Determine the [X, Y] coordinate at the center of the cell enclosing the given text.  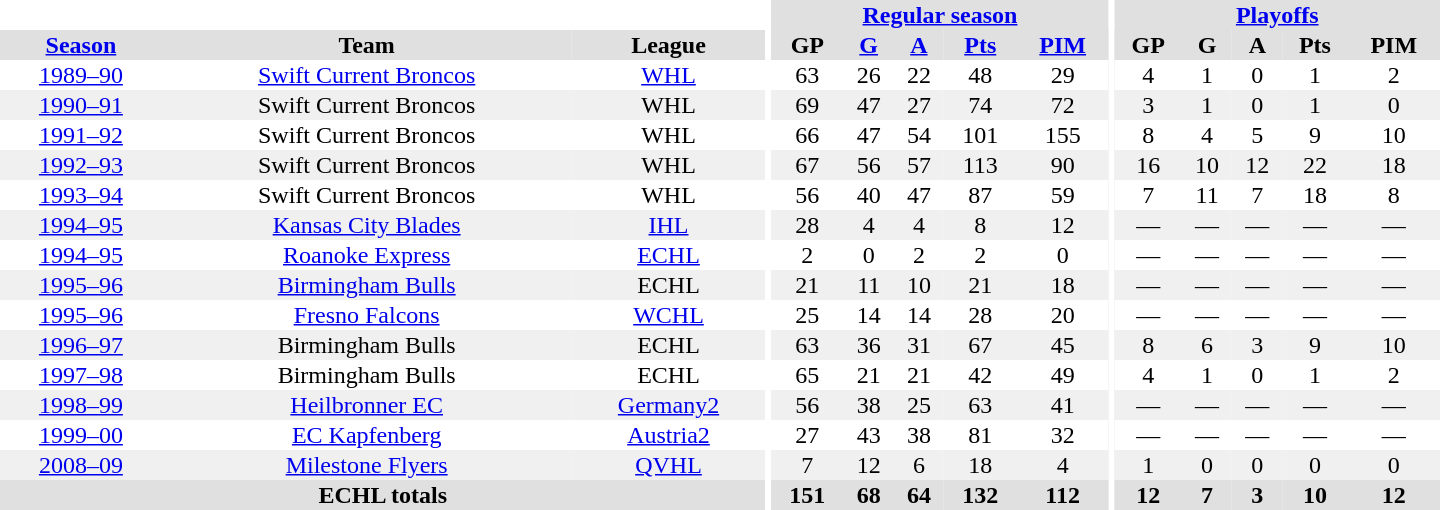
1991–92 [81, 135]
74 [980, 105]
43 [869, 435]
65 [808, 375]
20 [1063, 315]
48 [980, 75]
Heilbronner EC [367, 405]
1996–97 [81, 345]
Team [367, 45]
16 [1148, 165]
31 [919, 345]
41 [1063, 405]
WCHL [669, 315]
59 [1063, 195]
112 [1063, 495]
68 [869, 495]
40 [869, 195]
Milestone Flyers [367, 465]
42 [980, 375]
90 [1063, 165]
ECHL totals [382, 495]
Roanoke Express [367, 255]
29 [1063, 75]
36 [869, 345]
69 [808, 105]
1993–94 [81, 195]
155 [1063, 135]
1999–00 [81, 435]
Fresno Falcons [367, 315]
26 [869, 75]
Regular season [940, 15]
1990–91 [81, 105]
132 [980, 495]
Austria2 [669, 435]
1992–93 [81, 165]
Playoffs [1277, 15]
54 [919, 135]
113 [980, 165]
32 [1063, 435]
87 [980, 195]
151 [808, 495]
72 [1063, 105]
1998–99 [81, 405]
QVHL [669, 465]
57 [919, 165]
EC Kapfenberg [367, 435]
League [669, 45]
101 [980, 135]
Germany2 [669, 405]
2008–09 [81, 465]
1997–98 [81, 375]
1989–90 [81, 75]
81 [980, 435]
49 [1063, 375]
Season [81, 45]
66 [808, 135]
45 [1063, 345]
5 [1257, 135]
IHL [669, 225]
Kansas City Blades [367, 225]
64 [919, 495]
